Provide the [X, Y] coordinate of the cell's center where the given text is located.  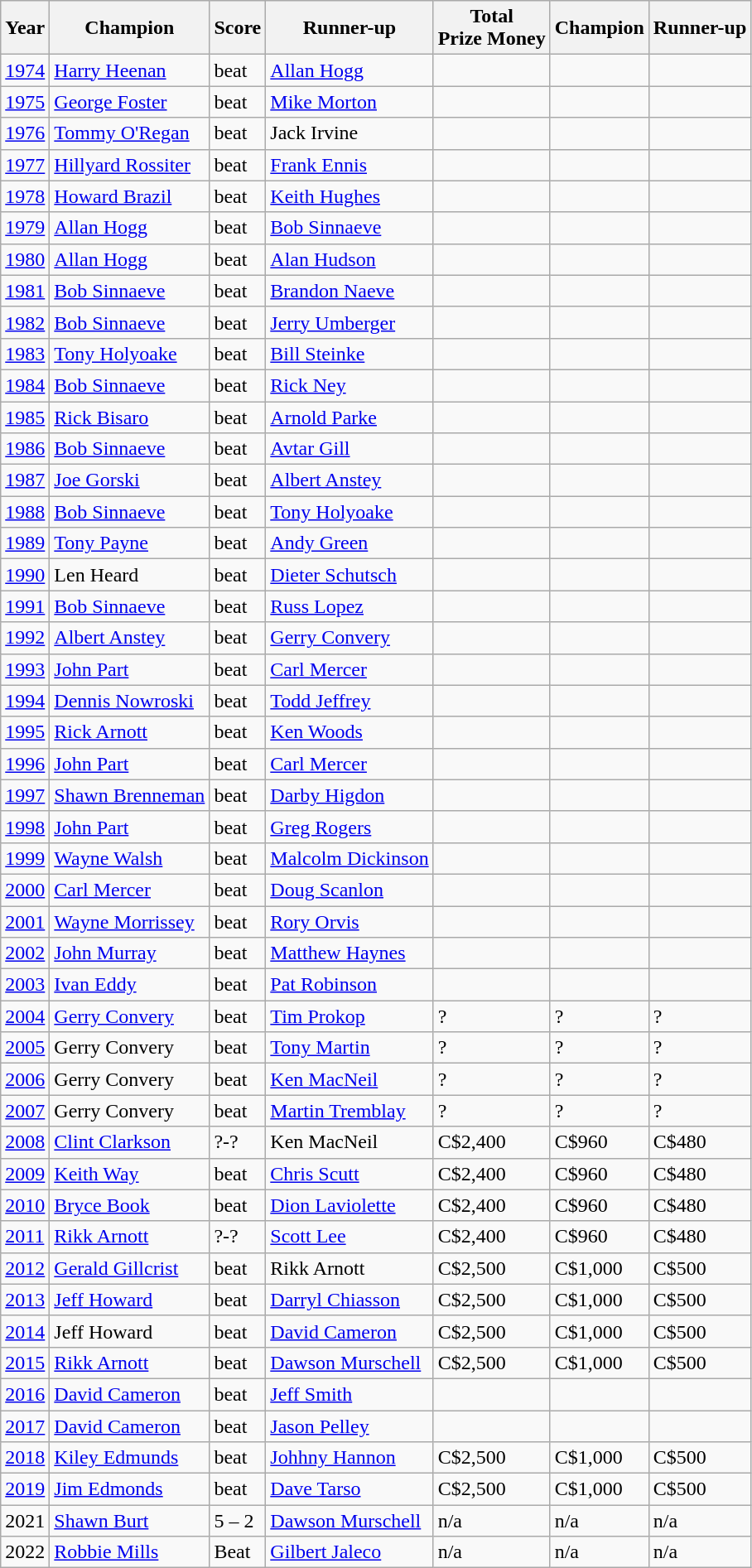
Greg Rogers [349, 827]
George Foster [129, 102]
1982 [25, 322]
1980 [25, 259]
1994 [25, 701]
1981 [25, 291]
Keith Hughes [349, 196]
1988 [25, 512]
2010 [25, 1205]
2013 [25, 1300]
Shawn Brenneman [129, 795]
Scott Lee [349, 1237]
2002 [25, 953]
Howard Brazil [129, 196]
Martin Tremblay [349, 1111]
1977 [25, 165]
1993 [25, 669]
2021 [25, 1521]
2016 [25, 1394]
Bill Steinke [349, 354]
Jerry Umberger [349, 322]
Tony Martin [349, 1048]
2006 [25, 1079]
Dave Tarso [349, 1489]
Brandon Naeve [349, 291]
Jason Pelley [349, 1426]
Jeff Smith [349, 1394]
Harry Heenan [129, 70]
Beat [238, 1552]
Ken Woods [349, 732]
1990 [25, 575]
2018 [25, 1458]
Alan Hudson [349, 259]
2011 [25, 1237]
Matthew Haynes [349, 953]
2003 [25, 985]
Darryl Chiasson [349, 1300]
2019 [25, 1489]
1978 [25, 196]
Ivan Eddy [129, 985]
Dion Laviolette [349, 1205]
Tim Prokop [349, 1016]
1983 [25, 354]
Darby Higdon [349, 795]
2001 [25, 922]
1975 [25, 102]
Bryce Book [129, 1205]
Kiley Edmunds [129, 1458]
2015 [25, 1363]
1986 [25, 449]
2022 [25, 1552]
5 – 2 [238, 1521]
1995 [25, 732]
Andy Green [349, 543]
Dennis Nowroski [129, 701]
Wayne Morrissey [129, 922]
Robbie Mills [129, 1552]
TotalPrize Money [492, 28]
Jack Irvine [349, 133]
Doug Scanlon [349, 890]
1979 [25, 228]
Len Heard [129, 575]
2004 [25, 1016]
1997 [25, 795]
1998 [25, 827]
1987 [25, 480]
John Murray [129, 953]
Johhny Hannon [349, 1458]
Clint Clarkson [129, 1142]
1996 [25, 764]
1989 [25, 543]
2000 [25, 890]
Hillyard Rossiter [129, 165]
Rory Orvis [349, 922]
Jim Edmonds [129, 1489]
2009 [25, 1174]
Pat Robinson [349, 985]
Rick Arnott [129, 732]
1991 [25, 606]
Mike Morton [349, 102]
Avtar Gill [349, 449]
Chris Scutt [349, 1174]
Shawn Burt [129, 1521]
Arnold Parke [349, 417]
2012 [25, 1268]
Joe Gorski [129, 480]
Wayne Walsh [129, 858]
2007 [25, 1111]
Gerald Gillcrist [129, 1268]
2014 [25, 1331]
Russ Lopez [349, 606]
Frank Ennis [349, 165]
Rick Ney [349, 385]
Score [238, 28]
2008 [25, 1142]
1999 [25, 858]
1985 [25, 417]
Rick Bisaro [129, 417]
Tommy O'Regan [129, 133]
1974 [25, 70]
Todd Jeffrey [349, 701]
Year [25, 28]
Dieter Schutsch [349, 575]
1984 [25, 385]
Tony Payne [129, 543]
2017 [25, 1426]
1976 [25, 133]
Keith Way [129, 1174]
Malcolm Dickinson [349, 858]
1992 [25, 638]
2005 [25, 1048]
Gilbert Jaleco [349, 1552]
